Find where the given text appears and provide that cell's center as [x, y] coordinate. 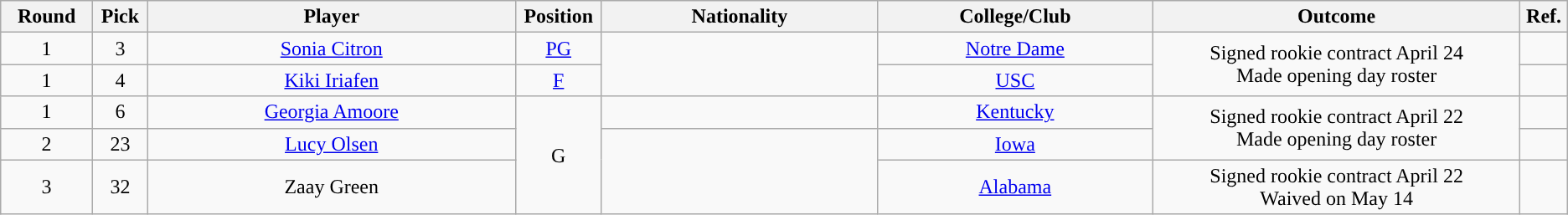
Signed rookie contract April 22Waived on May 14 [1337, 187]
PG [558, 49]
Ref. [1544, 17]
F [558, 80]
6 [120, 112]
Kiki Iriafen [332, 80]
College/Club [1015, 17]
Position [558, 17]
Signed rookie contract April 24Made opening day roster [1337, 64]
4 [120, 80]
Sonia Citron [332, 49]
USC [1015, 80]
Player [332, 17]
Round [47, 17]
Georgia Amoore [332, 112]
Zaay Green [332, 187]
Alabama [1015, 187]
Notre Dame [1015, 49]
Kentucky [1015, 112]
Outcome [1337, 17]
Nationality [739, 17]
G [558, 156]
2 [47, 144]
23 [120, 144]
Signed rookie contract April 22Made opening day roster [1337, 128]
Lucy Olsen [332, 144]
Pick [120, 17]
32 [120, 187]
Iowa [1015, 144]
